Output the (X, Y) coordinate of the center of the cell containing the given text.  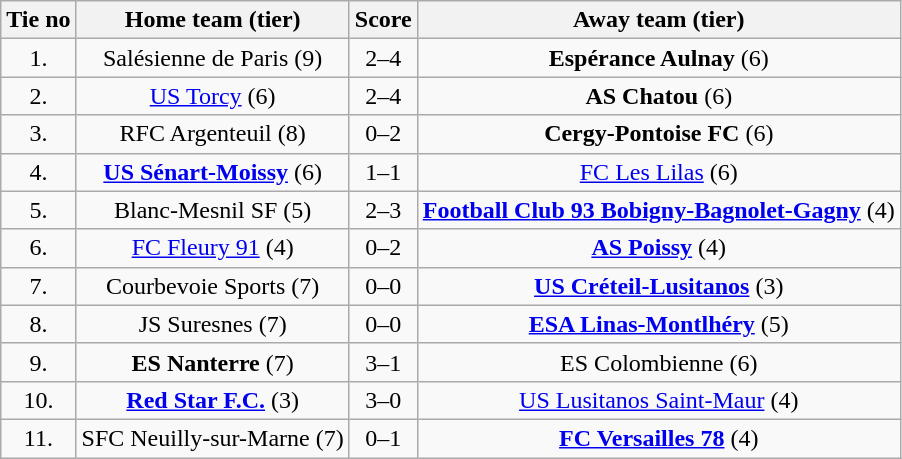
6. (38, 248)
2. (38, 96)
5. (38, 210)
RFC Argenteuil (8) (212, 134)
7. (38, 286)
3. (38, 134)
Home team (tier) (212, 20)
Blanc-Mesnil SF (5) (212, 210)
ES Colombienne (6) (658, 362)
AS Chatou (6) (658, 96)
US Torcy (6) (212, 96)
US Sénart-Moissy (6) (212, 172)
AS Poissy (4) (658, 248)
Score (383, 20)
US Lusitanos Saint-Maur (4) (658, 400)
FC Fleury 91 (4) (212, 248)
8. (38, 324)
Red Star F.C. (3) (212, 400)
Away team (tier) (658, 20)
3–1 (383, 362)
4. (38, 172)
Salésienne de Paris (9) (212, 58)
FC Les Lilas (6) (658, 172)
1. (38, 58)
10. (38, 400)
3–0 (383, 400)
ESA Linas-Montlhéry (5) (658, 324)
US Créteil-Lusitanos (3) (658, 286)
Football Club 93 Bobigny-Bagnolet-Gagny (4) (658, 210)
2–3 (383, 210)
SFC Neuilly-sur-Marne (7) (212, 438)
11. (38, 438)
Courbevoie Sports (7) (212, 286)
9. (38, 362)
0–1 (383, 438)
Cergy-Pontoise FC (6) (658, 134)
ES Nanterre (7) (212, 362)
Espérance Aulnay (6) (658, 58)
1–1 (383, 172)
JS Suresnes (7) (212, 324)
Tie no (38, 20)
FC Versailles 78 (4) (658, 438)
